Pinpoint the cell where the given text exists, returning its (X, Y) midpoint coordinate. 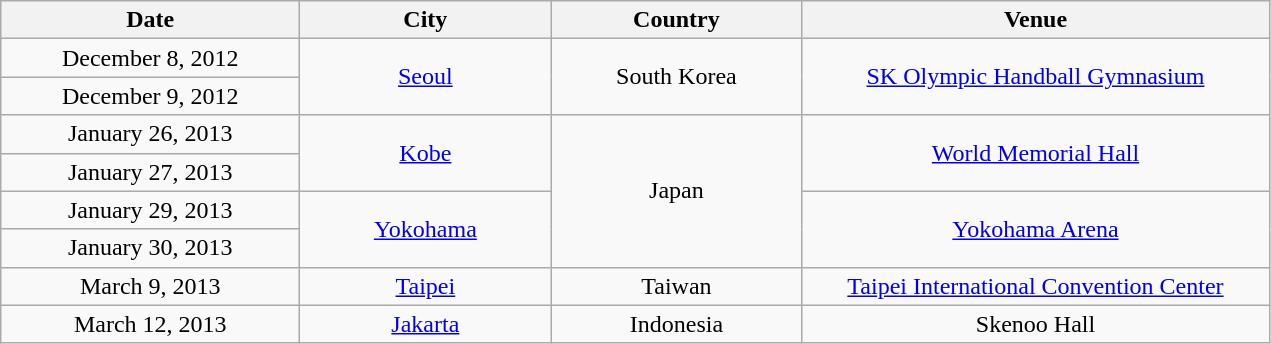
Japan (676, 191)
January 27, 2013 (150, 172)
Skenoo Hall (1036, 324)
January 30, 2013 (150, 248)
Venue (1036, 20)
December 8, 2012 (150, 58)
January 26, 2013 (150, 134)
March 9, 2013 (150, 286)
Taipei International Convention Center (1036, 286)
Yokohama (426, 229)
March 12, 2013 (150, 324)
January 29, 2013 (150, 210)
SK Olympic Handball Gymnasium (1036, 77)
Date (150, 20)
South Korea (676, 77)
Indonesia (676, 324)
December 9, 2012 (150, 96)
Taiwan (676, 286)
Country (676, 20)
Seoul (426, 77)
Yokohama Arena (1036, 229)
Kobe (426, 153)
Jakarta (426, 324)
City (426, 20)
World Memorial Hall (1036, 153)
Taipei (426, 286)
